Return the (x, y) coordinate for the center point of the cell that contains the specified text.  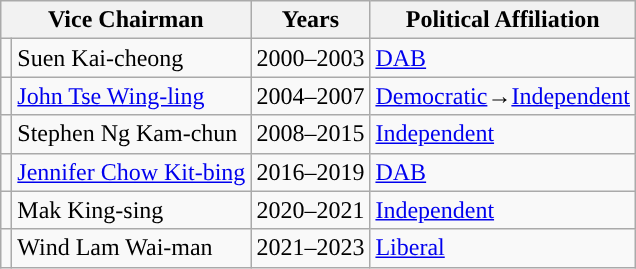
Political Affiliation (503, 20)
Democratic→Independent (503, 96)
2000–2003 (310, 58)
2004–2007 (310, 96)
2020–2021 (310, 210)
Suen Kai-cheong (132, 58)
2016–2019 (310, 172)
Stephen Ng Kam-chun (132, 134)
Wind Lam Wai-man (132, 248)
John Tse Wing-ling (132, 96)
2021–2023 (310, 248)
Vice Chairman (126, 20)
Jennifer Chow Kit-bing (132, 172)
Mak King-sing (132, 210)
Liberal (503, 248)
Years (310, 20)
2008–2015 (310, 134)
